Determine the [x, y] coordinate at the center of the cell enclosing the given text.  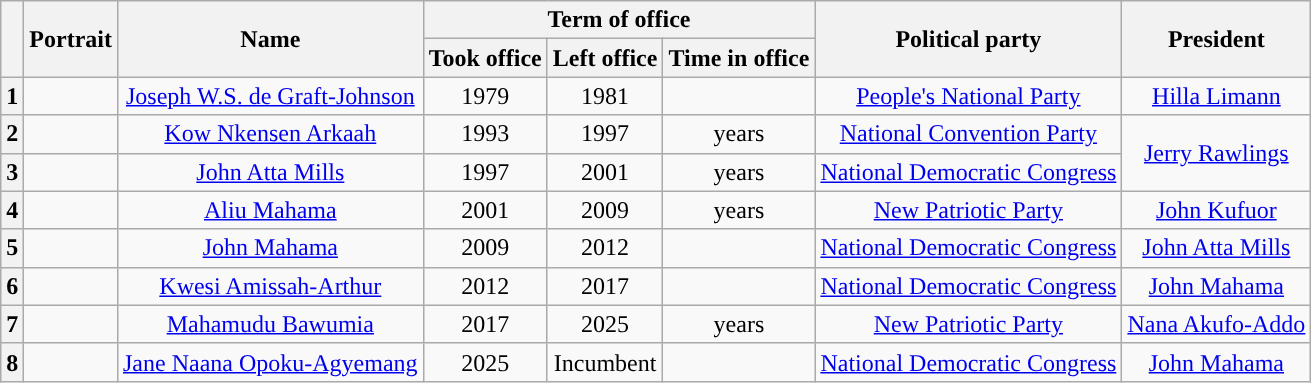
Hilla Limann [1216, 96]
1979 [485, 96]
Kow Nkensen Arkaah [270, 134]
People's National Party [968, 96]
Portrait [71, 39]
President [1216, 39]
6 [12, 286]
1 [12, 96]
Time in office [739, 58]
1993 [485, 134]
Aliu Mahama [270, 210]
Joseph W.S. de Graft-Johnson [270, 96]
Incumbent [605, 362]
8 [12, 362]
John Kufuor [1216, 210]
4 [12, 210]
Kwesi Amissah-Arthur [270, 286]
Nana Akufo-Addo [1216, 324]
Jane Naana Opoku-Agyemang [270, 362]
Political party [968, 39]
Mahamudu Bawumia [270, 324]
National Convention Party [968, 134]
Took office [485, 58]
1981 [605, 96]
5 [12, 248]
3 [12, 172]
Left office [605, 58]
Term of office [619, 20]
7 [12, 324]
2 [12, 134]
Jerry Rawlings [1216, 153]
Name [270, 39]
